Extract the [X, Y] coordinate from the center of the cell holding the provided text.  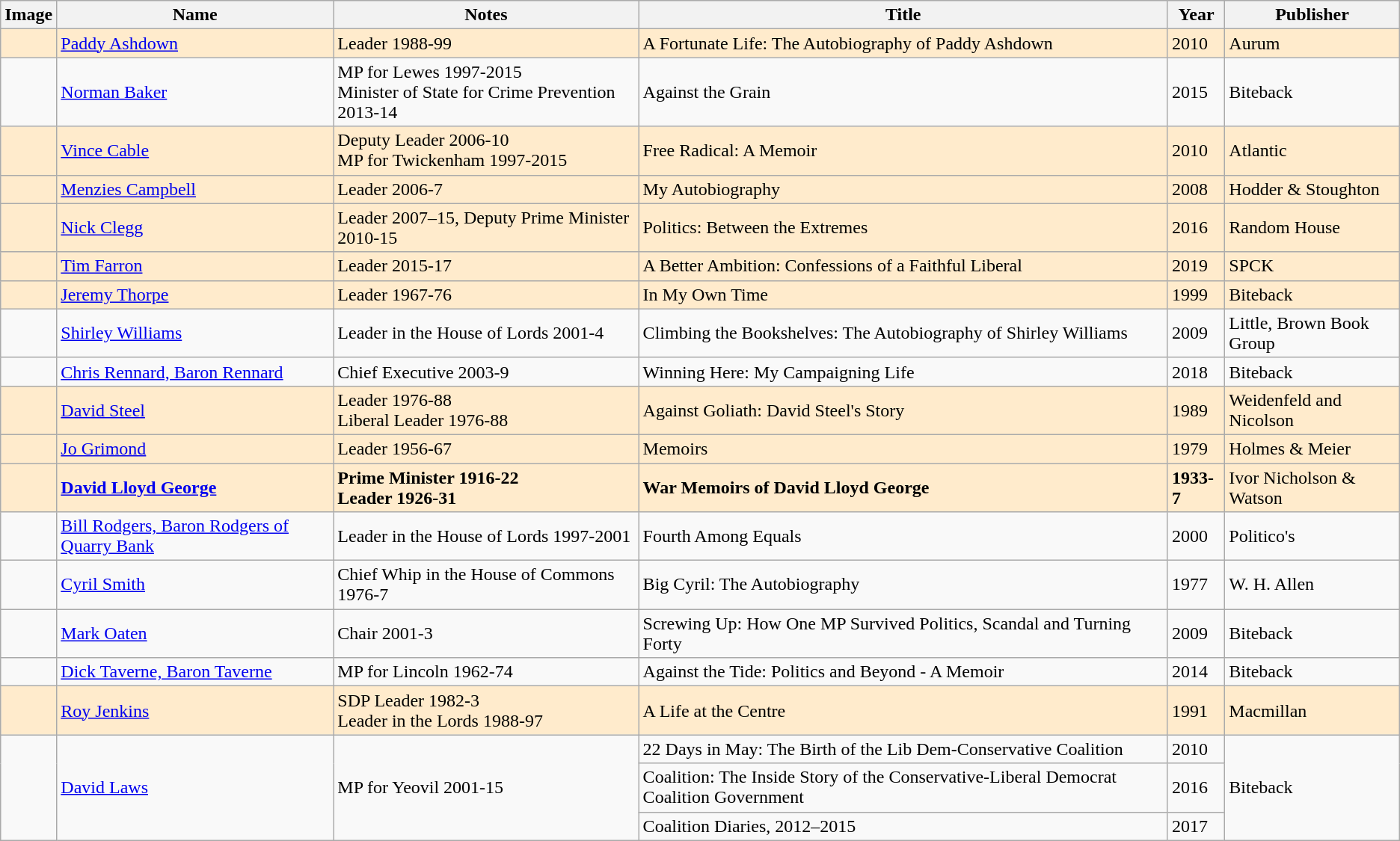
Mark Oaten [195, 634]
David Laws [195, 788]
Prime Minister 1916-22Leader 1926-31 [486, 487]
Free Radical: A Memoir [903, 151]
Leader 2007–15, Deputy Prime Minister 2010-15 [486, 227]
Little, Brown Book Group [1312, 333]
MP for Yeovil 2001-15 [486, 788]
Notes [486, 15]
1979 [1196, 449]
2019 [1196, 266]
2008 [1196, 189]
Against Goliath: David Steel's Story [903, 410]
Shirley Williams [195, 333]
Macmillan [1312, 710]
2017 [1196, 826]
1933-7 [1196, 487]
22 Days in May: The Birth of the Lib Dem-Conservative Coalition [903, 749]
1989 [1196, 410]
2018 [1196, 372]
Chief Executive 2003-9 [486, 372]
MP for Lincoln 1962-74 [486, 672]
Nick Clegg [195, 227]
Tim Farron [195, 266]
Deputy Leader 2006-10MP for Twickenham 1997-2015 [486, 151]
Coalition Diaries, 2012–2015 [903, 826]
David Steel [195, 410]
Paddy Ashdown [195, 43]
Norman Baker [195, 92]
Leader 2015-17 [486, 266]
Jeremy Thorpe [195, 295]
Leader 1976-88Liberal Leader 1976-88 [486, 410]
A Fortunate Life: The Autobiography of Paddy Ashdown [903, 43]
A Better Ambition: Confessions of a Faithful Liberal [903, 266]
SDP Leader 1982-3Leader in the Lords 1988-97 [486, 710]
Menzies Campbell [195, 189]
Leader 2006-7 [486, 189]
Climbing the Bookshelves: The Autobiography of Shirley Williams [903, 333]
A Life at the Centre [903, 710]
Bill Rodgers, Baron Rodgers of Quarry Bank [195, 537]
Screwing Up: How One MP Survived Politics, Scandal and Turning Forty [903, 634]
1999 [1196, 295]
Vince Cable [195, 151]
In My Own Time [903, 295]
SPCK [1312, 266]
Fourth Among Equals [903, 537]
Leader in the House of Lords 2001-4 [486, 333]
Jo Grimond [195, 449]
Title [903, 15]
Chief Whip in the House of Commons 1976-7 [486, 585]
Big Cyril: The Autobiography [903, 585]
Leader 1967-76 [486, 295]
Year [1196, 15]
W. H. Allen [1312, 585]
Aurum [1312, 43]
1977 [1196, 585]
Holmes & Meier [1312, 449]
Image [28, 15]
MP for Lewes 1997-2015Minister of State for Crime Prevention 2013-14 [486, 92]
War Memoirs of David Lloyd George [903, 487]
Random House [1312, 227]
Coalition: The Inside Story of the Conservative-Liberal Democrat Coalition Government [903, 788]
Publisher [1312, 15]
Politics: Between the Extremes [903, 227]
Dick Taverne, Baron Taverne [195, 672]
Leader 1988-99 [486, 43]
Atlantic [1312, 151]
David Lloyd George [195, 487]
Hodder & Stoughton [1312, 189]
Cyril Smith [195, 585]
Leader in the House of Lords 1997-2001 [486, 537]
My Autobiography [903, 189]
Ivor Nicholson & Watson [1312, 487]
Chris Rennard, Baron Rennard [195, 372]
2015 [1196, 92]
Winning Here: My Campaigning Life [903, 372]
Against the Grain [903, 92]
Against the Tide: Politics and Beyond - A Memoir [903, 672]
Memoirs [903, 449]
2014 [1196, 672]
Name [195, 15]
Politico's [1312, 537]
2000 [1196, 537]
Chair 2001-3 [486, 634]
1991 [1196, 710]
Roy Jenkins [195, 710]
Weidenfeld and Nicolson [1312, 410]
Leader 1956-67 [486, 449]
